Search for the cell housing the specified text and yield its (x, y) center coordinate. 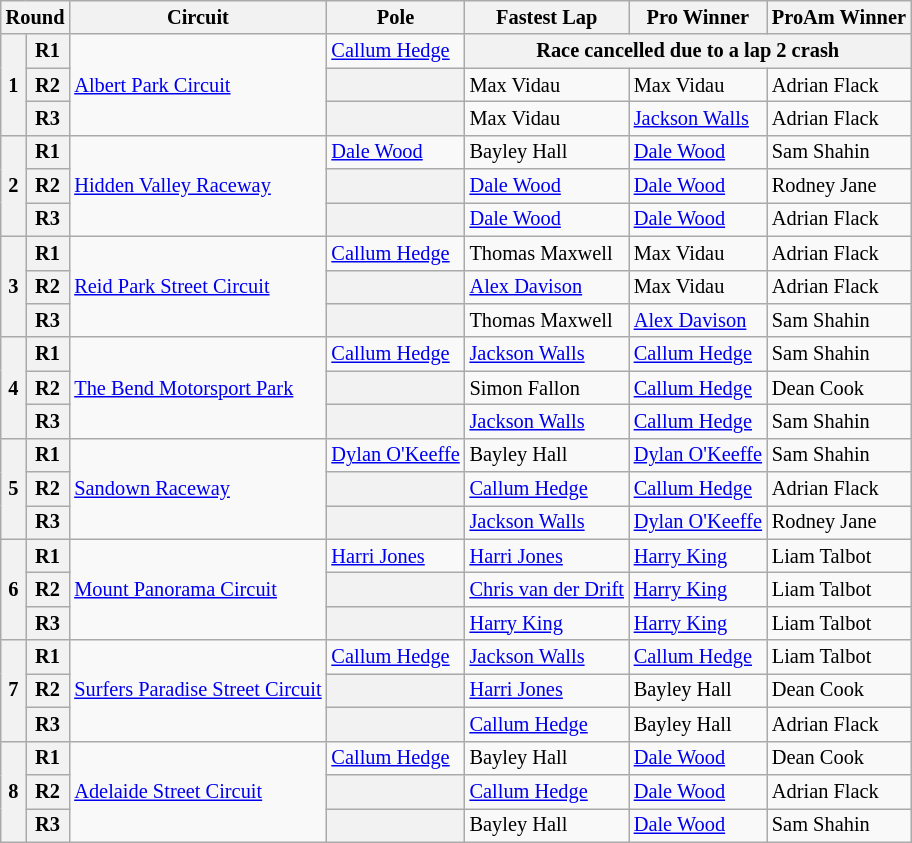
Hidden Valley Raceway (198, 186)
Pro Winner (698, 17)
3 (14, 286)
Fastest Lap (547, 17)
2 (14, 186)
Round (36, 17)
8 (14, 792)
Pole (395, 17)
Race cancelled due to a lap 2 crash (688, 51)
Reid Park Street Circuit (198, 286)
6 (14, 590)
Circuit (198, 17)
The Bend Motorsport Park (198, 388)
ProAm Winner (839, 17)
Surfers Paradise Street Circuit (198, 690)
Sandown Raceway (198, 488)
Adelaide Street Circuit (198, 792)
5 (14, 488)
7 (14, 690)
Chris van der Drift (547, 589)
Mount Panorama Circuit (198, 590)
Albert Park Circuit (198, 84)
1 (14, 84)
Simon Fallon (547, 388)
4 (14, 388)
